Extract the (X, Y) coordinate from the center of the cell holding the provided text.  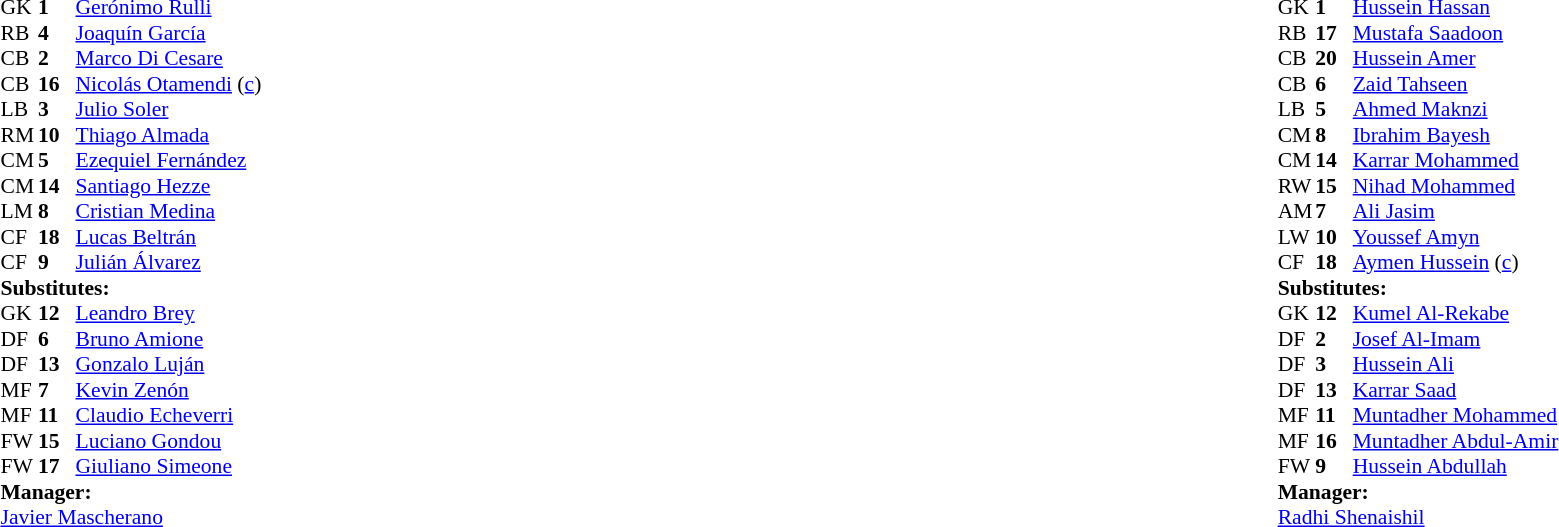
Luciano Gondou (169, 441)
Ibrahim Bayesh (1456, 135)
Giuliano Simeone (169, 467)
Ali Jasim (1456, 211)
Leandro Brey (169, 313)
Aymen Hussein (c) (1456, 263)
AM (1297, 211)
RM (19, 135)
Lucas Beltrán (169, 237)
Santiago Hezze (169, 186)
Hussein Ali (1456, 365)
Julio Soler (169, 109)
Kumel Al-Rekabe (1456, 313)
Nihad Mohammed (1456, 186)
RW (1297, 186)
LM (19, 211)
Gonzalo Luján (169, 365)
Hussein Abdullah (1456, 467)
20 (1334, 59)
Josef Al-Imam (1456, 339)
Claudio Echeverri (169, 415)
Karrar Mohammed (1456, 161)
Muntadher Mohammed (1456, 415)
LW (1297, 237)
Mustafa Saadoon (1456, 33)
Hussein Amer (1456, 59)
Ezequiel Fernández (169, 161)
Joaquín García (169, 33)
Youssef Amyn (1456, 237)
Kevin Zenón (169, 390)
Cristian Medina (169, 211)
Julián Álvarez (169, 263)
Muntadher Abdul-Amir (1456, 441)
Zaid Tahseen (1456, 84)
Marco Di Cesare (169, 59)
Nicolás Otamendi (c) (169, 84)
Bruno Amione (169, 339)
Thiago Almada (169, 135)
4 (57, 33)
Karrar Saad (1456, 390)
Ahmed Maknzi (1456, 109)
